Return the (x, y) coordinate for the center point of the cell that contains the specified text.  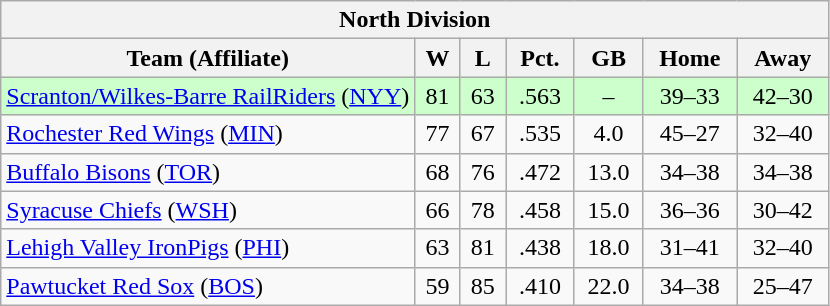
North Division (415, 20)
22.0 (608, 286)
Rochester Red Wings (MIN) (208, 134)
67 (482, 134)
L (482, 58)
78 (482, 210)
68 (438, 172)
GB (608, 58)
Away (783, 58)
66 (438, 210)
.458 (540, 210)
42–30 (783, 96)
Buffalo Bisons (TOR) (208, 172)
4.0 (608, 134)
25–47 (783, 286)
Syracuse Chiefs (WSH) (208, 210)
36–36 (690, 210)
– (608, 96)
15.0 (608, 210)
76 (482, 172)
45–27 (690, 134)
Scranton/Wilkes-Barre RailRiders (NYY) (208, 96)
31–41 (690, 248)
Pct. (540, 58)
.472 (540, 172)
59 (438, 286)
Team (Affiliate) (208, 58)
Lehigh Valley IronPigs (PHI) (208, 248)
.535 (540, 134)
77 (438, 134)
W (438, 58)
.438 (540, 248)
85 (482, 286)
.410 (540, 286)
30–42 (783, 210)
Pawtucket Red Sox (BOS) (208, 286)
18.0 (608, 248)
39–33 (690, 96)
.563 (540, 96)
13.0 (608, 172)
Home (690, 58)
